Search for the cell housing the specified text and yield its [X, Y] center coordinate. 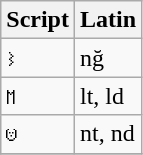
Script [38, 20]
nt, nd [108, 134]
𐰡‎ [38, 96]
𐰦‎‎ [38, 134]
𐰨‎‎ [38, 58]
lt, ld [108, 96]
nğ [108, 58]
Latin [108, 20]
